Identify which cell holds the provided text, then report its [X, Y] central coordinate. 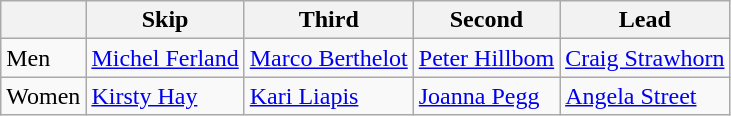
Craig Strawhorn [645, 58]
Kirsty Hay [165, 96]
Kari Liapis [328, 96]
Lead [645, 20]
Marco Berthelot [328, 58]
Women [44, 96]
Angela Street [645, 96]
Peter Hillbom [486, 58]
Second [486, 20]
Skip [165, 20]
Men [44, 58]
Michel Ferland [165, 58]
Third [328, 20]
Joanna Pegg [486, 96]
